For the text-containing cell, return its midpoint in (X, Y) coordinate format. 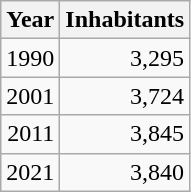
2001 (30, 96)
3,295 (125, 58)
3,724 (125, 96)
Inhabitants (125, 20)
Year (30, 20)
3,840 (125, 172)
2021 (30, 172)
3,845 (125, 134)
2011 (30, 134)
1990 (30, 58)
